For the text-containing cell, return its midpoint in (x, y) coordinate format. 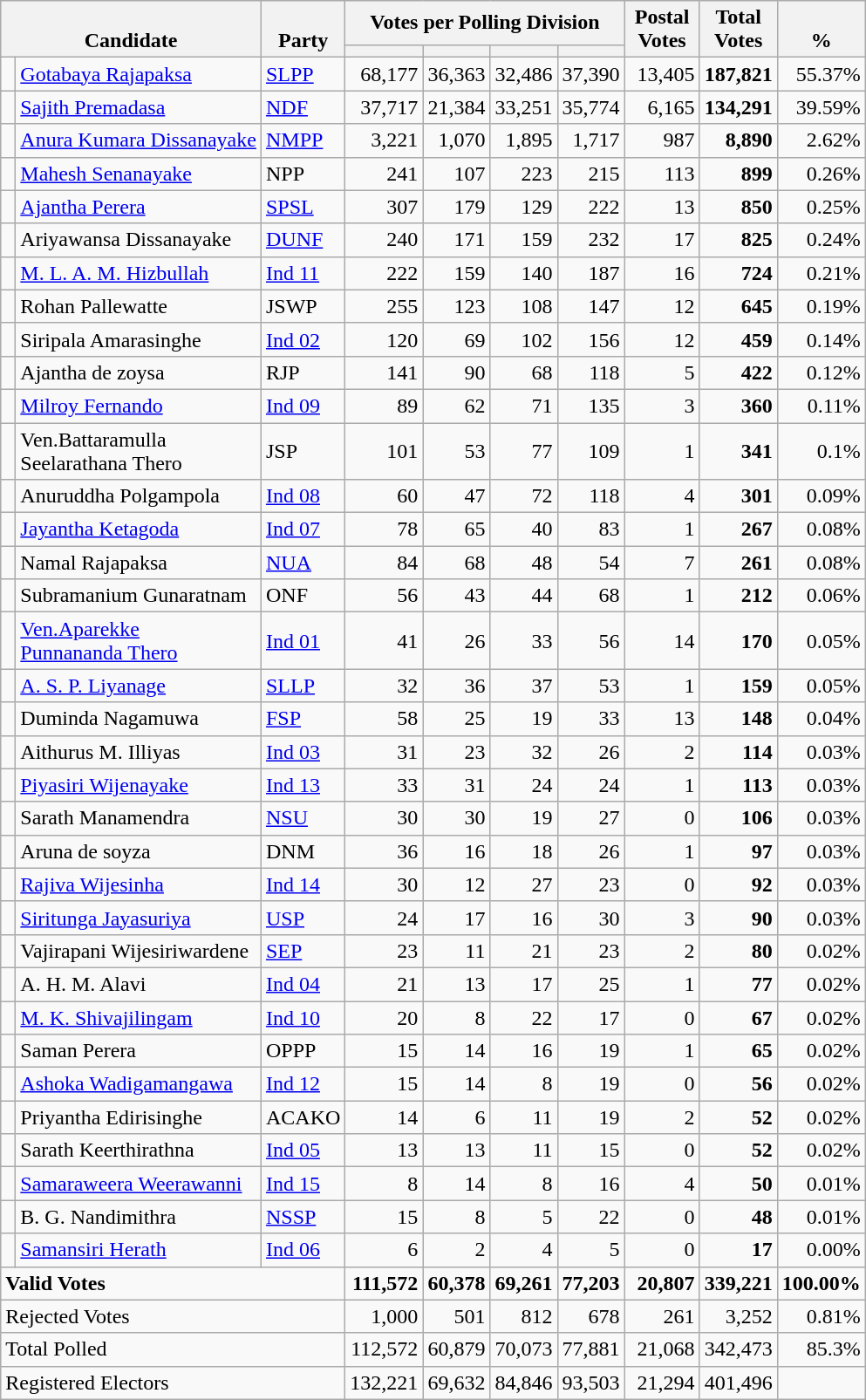
0.1% (822, 450)
67 (738, 1018)
Saman Perera (139, 1051)
0.81% (822, 1316)
112,572 (384, 1349)
Samansiri Herath (139, 1250)
Ind 13 (303, 785)
724 (738, 273)
645 (738, 306)
Ind 02 (303, 339)
825 (738, 240)
342,473 (738, 1349)
0.19% (822, 306)
13,405 (662, 74)
129 (523, 207)
FSP (303, 719)
84,846 (523, 1383)
899 (738, 174)
0.09% (822, 496)
850 (738, 207)
Sarath Manamendra (139, 818)
Ind 15 (303, 1184)
Vajirapani Wijesiriwardene (139, 951)
187 (591, 273)
NMPP (303, 140)
147 (591, 306)
71 (523, 406)
267 (738, 529)
60,879 (457, 1349)
0.00% (822, 1250)
55.37% (822, 74)
123 (457, 306)
PostalVotes (662, 30)
Sarath Keerthirathna (139, 1151)
77,203 (591, 1283)
Party (303, 30)
3,221 (384, 140)
20 (384, 1018)
SLPP (303, 74)
93,503 (591, 1383)
171 (457, 240)
7 (662, 563)
148 (738, 719)
A. H. M. Alavi (139, 984)
SPSL (303, 207)
401,496 (738, 1383)
132,221 (384, 1383)
Ind 05 (303, 1151)
501 (457, 1316)
0.14% (822, 339)
Total Polled (173, 1349)
1,070 (457, 140)
85.3% (822, 1349)
Mahesh Senanayake (139, 174)
135 (591, 406)
307 (384, 207)
Valid Votes (173, 1283)
Ven.AparekkePunnananda Thero (139, 640)
JSP (303, 450)
B. G. Nandimithra (139, 1217)
Siripala Amarasinghe (139, 339)
107 (457, 174)
678 (591, 1316)
USP (303, 918)
Ind 11 (303, 273)
812 (523, 1316)
97 (738, 851)
0.24% (822, 240)
Total Votes (738, 30)
134,291 (738, 107)
Registered Electors (173, 1383)
1,895 (523, 140)
240 (384, 240)
0.21% (822, 273)
20,807 (662, 1283)
83 (591, 529)
Ariyawansa Dissanayake (139, 240)
NUA (303, 563)
2.62% (822, 140)
Ajantha Perera (139, 207)
37 (523, 686)
SLLP (303, 686)
0.25% (822, 207)
Rohan Pallewatte (139, 306)
179 (457, 207)
M. L. A. M. Hizbullah (139, 273)
69 (457, 339)
114 (738, 752)
DNM (303, 851)
NSSP (303, 1217)
341 (738, 450)
Ven.BattaramullaSeelarathana Thero (139, 450)
232 (591, 240)
Priyantha Edirisinghe (139, 1117)
60,378 (457, 1283)
37,717 (384, 107)
Rajiva Wijesinha (139, 884)
141 (384, 372)
M. K. Shivajilingam (139, 1018)
92 (738, 884)
Votes per Polling Division (485, 23)
108 (523, 306)
84 (384, 563)
100.00% (822, 1283)
Milroy Fernando (139, 406)
DUNF (303, 240)
Gotabaya Rajapaksa (139, 74)
18 (523, 851)
241 (384, 174)
1,000 (384, 1316)
69,261 (523, 1283)
170 (738, 640)
62 (457, 406)
109 (591, 450)
Aithurus M. Illiyas (139, 752)
21,384 (457, 107)
JSWP (303, 306)
89 (384, 406)
47 (457, 496)
Duminda Nagamuwa (139, 719)
Candidate (131, 30)
69,632 (457, 1383)
32,486 (523, 74)
Anura Kumara Dissanayake (139, 140)
101 (384, 450)
60 (384, 496)
NPP (303, 174)
0.06% (822, 596)
0.12% (822, 372)
156 (591, 339)
37,390 (591, 74)
Sajith Premadasa (139, 107)
215 (591, 174)
Ind 07 (303, 529)
77,881 (591, 1349)
54 (591, 563)
68,177 (384, 74)
6,165 (662, 107)
A. S. P. Liyanage (139, 686)
43 (457, 596)
Ashoka Wadigamangawa (139, 1084)
ONF (303, 596)
39.59% (822, 107)
Ind 06 (303, 1250)
21,294 (662, 1383)
102 (523, 339)
80 (738, 951)
Ind 03 (303, 752)
1,717 (591, 140)
3,252 (738, 1316)
140 (523, 273)
Jayantha Ketagoda (139, 529)
58 (384, 719)
Ajantha de zoysa (139, 372)
0.04% (822, 719)
OPPP (303, 1051)
Piyasiri Wijenayake (139, 785)
44 (523, 596)
70,073 (523, 1349)
% (822, 30)
36,363 (457, 74)
21,068 (662, 1349)
33,251 (523, 107)
Subramanium Gunaratnam (139, 596)
35,774 (591, 107)
Ind 14 (303, 884)
8,890 (738, 140)
Samaraweera Weerawanni (139, 1184)
0.11% (822, 406)
NSU (303, 818)
41 (384, 640)
301 (738, 496)
ACAKO (303, 1117)
Namal Rajapaksa (139, 563)
459 (738, 339)
Ind 01 (303, 640)
0.26% (822, 174)
Ind 09 (303, 406)
78 (384, 529)
187,821 (738, 74)
Aruna de soyza (139, 851)
Ind 08 (303, 496)
50 (738, 1184)
Ind 12 (303, 1084)
223 (523, 174)
Anuruddha Polgampola (139, 496)
SEP (303, 951)
120 (384, 339)
NDF (303, 107)
40 (523, 529)
Siritunga Jayasuriya (139, 918)
987 (662, 140)
Ind 10 (303, 1018)
106 (738, 818)
212 (738, 596)
72 (523, 496)
255 (384, 306)
339,221 (738, 1283)
422 (738, 372)
360 (738, 406)
Rejected Votes (173, 1316)
RJP (303, 372)
Ind 04 (303, 984)
111,572 (384, 1283)
